From the cell containing the given text, extract its center point as (x, y) coordinate. 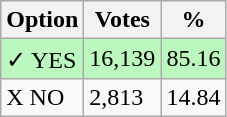
85.16 (194, 59)
✓ YES (42, 59)
2,813 (122, 97)
14.84 (194, 97)
% (194, 20)
X NO (42, 97)
16,139 (122, 59)
Option (42, 20)
Votes (122, 20)
